Determine the (x, y) coordinate at the center of the cell enclosing the given text.  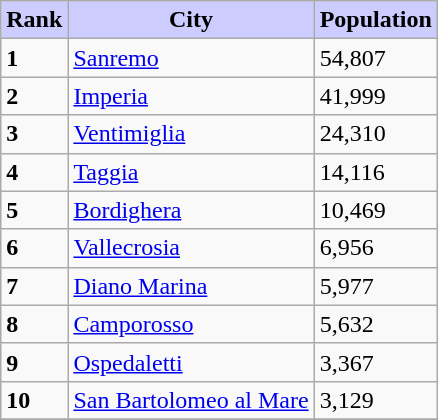
Taggia (191, 172)
5 (34, 210)
1 (34, 58)
10,469 (376, 210)
3 (34, 134)
10 (34, 400)
54,807 (376, 58)
3,129 (376, 400)
4 (34, 172)
6 (34, 248)
Ospedaletti (191, 362)
5,632 (376, 324)
41,999 (376, 96)
Population (376, 20)
Diano Marina (191, 286)
Sanremo (191, 58)
6,956 (376, 248)
8 (34, 324)
9 (34, 362)
Ventimiglia (191, 134)
7 (34, 286)
Bordighera (191, 210)
3,367 (376, 362)
5,977 (376, 286)
Imperia (191, 96)
Rank (34, 20)
San Bartolomeo al Mare (191, 400)
Camporosso (191, 324)
2 (34, 96)
24,310 (376, 134)
Vallecrosia (191, 248)
14,116 (376, 172)
City (191, 20)
